Return [x, y] of the center of cell containing provided text 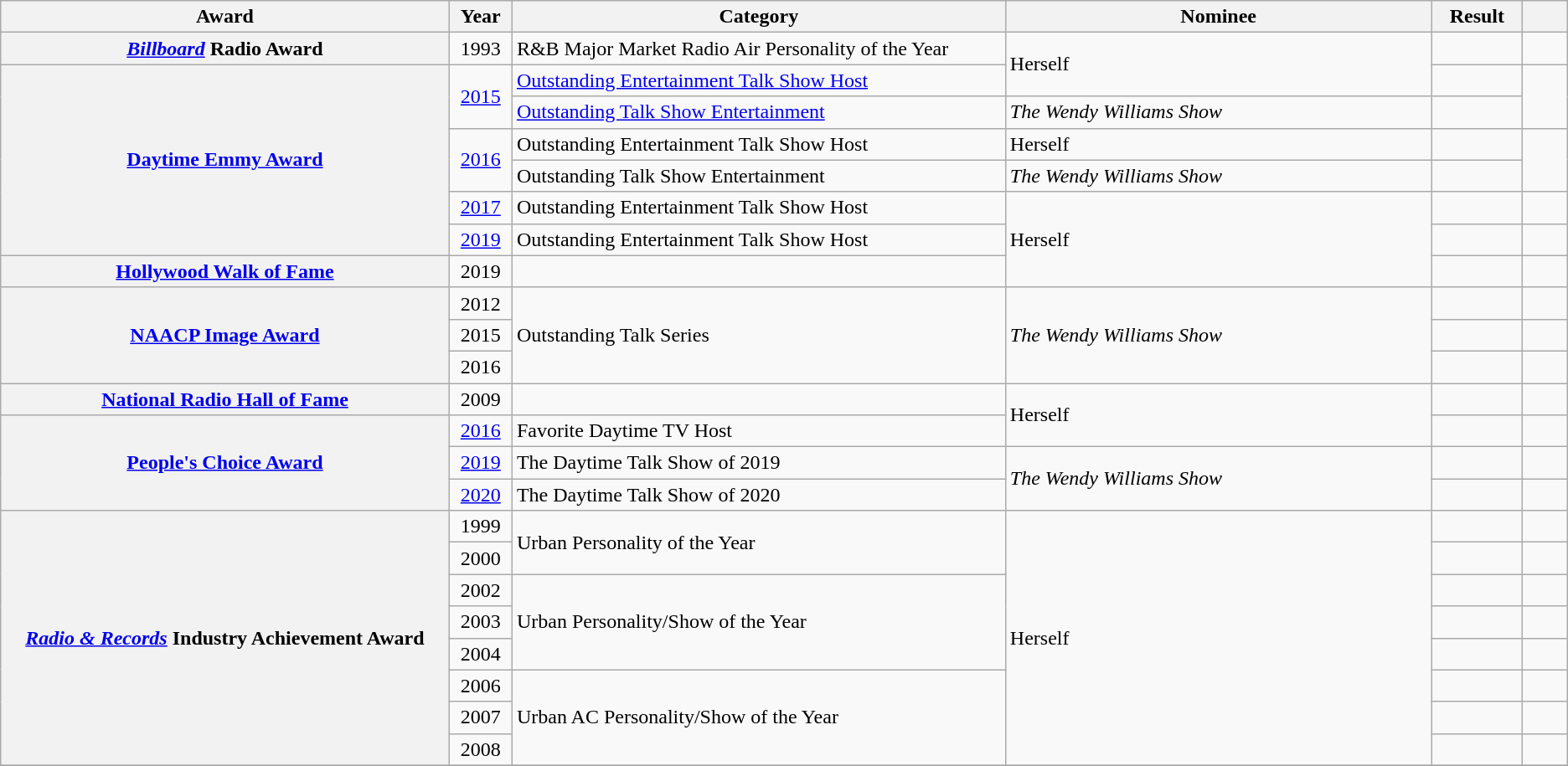
Daytime Emmy Award [224, 160]
Radio & Records Industry Achievement Award [224, 638]
National Radio Hall of Fame [224, 399]
Urban Personality/Show of the Year [759, 622]
Outstanding Talk Series [759, 335]
2002 [481, 590]
2017 [481, 208]
Urban AC Personality/Show of the Year [759, 717]
2007 [481, 717]
2006 [481, 686]
The Daytime Talk Show of 2019 [759, 463]
2003 [481, 622]
People's Choice Award [224, 463]
Hollywood Walk of Fame [224, 271]
2008 [481, 749]
2000 [481, 558]
Award [224, 17]
NAACP Image Award [224, 335]
2009 [481, 399]
Favorite Daytime TV Host [759, 431]
2004 [481, 654]
Urban Personality of the Year [759, 542]
R&B Major Market Radio Air Personality of the Year [759, 49]
2012 [481, 303]
Year [481, 17]
2020 [481, 495]
Result [1478, 17]
Category [759, 17]
1999 [481, 527]
Nominee [1218, 17]
The Daytime Talk Show of 2020 [759, 495]
1993 [481, 49]
Billboard Radio Award [224, 49]
